From the cell containing the given text, extract its center point as [X, Y] coordinate. 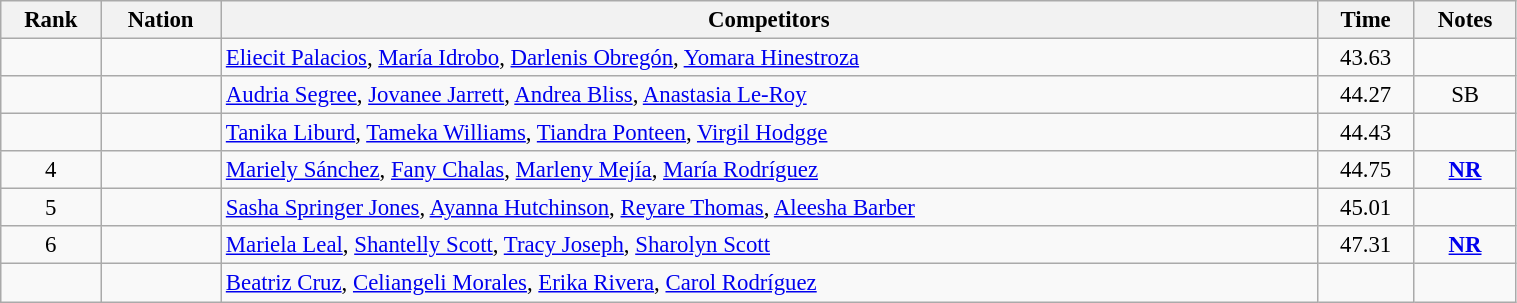
Mariela Leal, Shantelly Scott, Tracy Joseph, Sharolyn Scott [770, 245]
Rank [51, 20]
43.63 [1366, 58]
45.01 [1366, 208]
Mariely Sánchez, Fany Chalas, Marleny Mejía, María Rodríguez [770, 170]
Competitors [770, 20]
6 [51, 245]
44.43 [1366, 133]
Time [1366, 20]
4 [51, 170]
Eliecit Palacios, María Idrobo, Darlenis Obregón, Yomara Hinestroza [770, 58]
Beatriz Cruz, Celiangeli Morales, Erika Rivera, Carol Rodríguez [770, 283]
Notes [1465, 20]
Audria Segree, Jovanee Jarrett, Andrea Bliss, Anastasia Le-Roy [770, 95]
44.75 [1366, 170]
SB [1465, 95]
47.31 [1366, 245]
Tanika Liburd, Tameka Williams, Tiandra Ponteen, Virgil Hodgge [770, 133]
44.27 [1366, 95]
Sasha Springer Jones, Ayanna Hutchinson, Reyare Thomas, Aleesha Barber [770, 208]
5 [51, 208]
Nation [161, 20]
